Return the (X, Y) coordinate for the center point of the cell that contains the specified text.  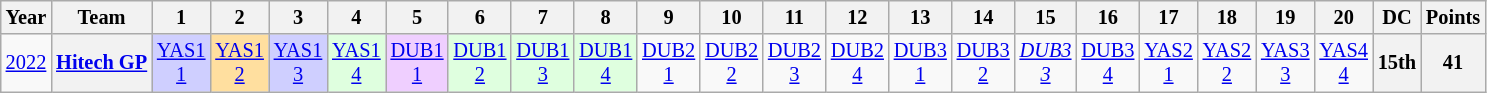
9 (668, 17)
2022 (26, 63)
DUB21 (668, 63)
DUB11 (418, 63)
11 (794, 17)
YAS33 (1285, 63)
DUB13 (542, 63)
5 (418, 17)
6 (480, 17)
Hitech GP (102, 63)
19 (1285, 17)
YAS11 (181, 63)
Year (26, 17)
41 (1453, 63)
12 (858, 17)
DC (1397, 17)
16 (1108, 17)
7 (542, 17)
3 (298, 17)
DUB22 (732, 63)
8 (606, 17)
15 (1046, 17)
15th (1397, 63)
DUB23 (794, 63)
YAS14 (356, 63)
DUB33 (1046, 63)
DUB32 (984, 63)
1 (181, 17)
Points (1453, 17)
DUB34 (1108, 63)
4 (356, 17)
14 (984, 17)
YAS22 (1227, 63)
YAS13 (298, 63)
DUB24 (858, 63)
10 (732, 17)
20 (1343, 17)
DUB31 (920, 63)
DUB12 (480, 63)
YAS44 (1343, 63)
2 (239, 17)
DUB14 (606, 63)
18 (1227, 17)
13 (920, 17)
17 (1168, 17)
YAS12 (239, 63)
Team (102, 17)
YAS21 (1168, 63)
